Locate the cell with the specified text and output its [x, y] center coordinate. 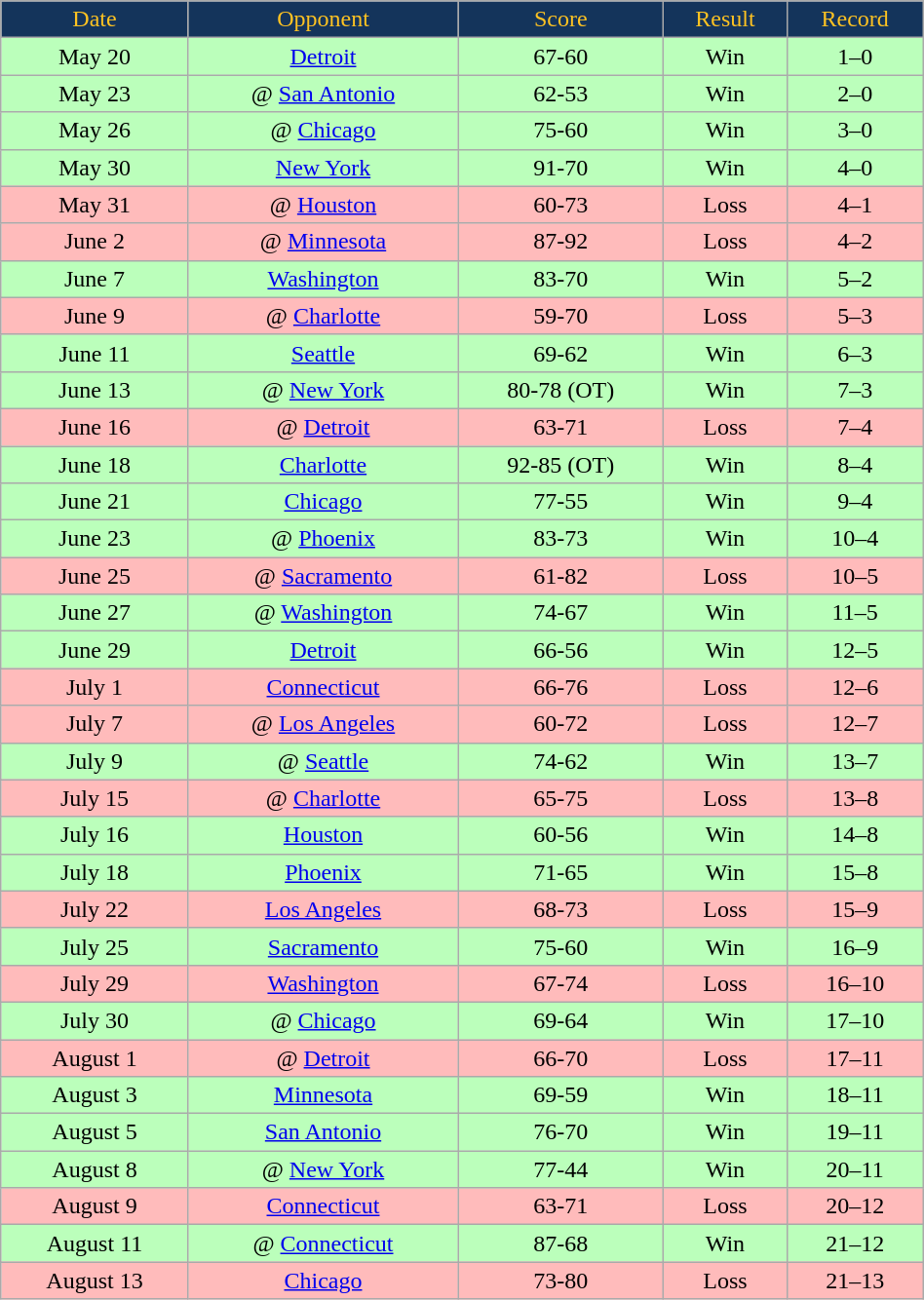
59-70 [561, 316]
July 18 [96, 872]
Phoenix [323, 872]
92-85 (OT) [561, 465]
@ Houston [323, 205]
May 31 [96, 205]
66-56 [561, 650]
June 23 [96, 539]
Sacramento [323, 946]
July 22 [96, 909]
August 9 [96, 1206]
August 5 [96, 1132]
Houston [323, 835]
July 1 [96, 687]
16–9 [855, 946]
10–5 [855, 576]
August 3 [96, 1095]
San Antonio [323, 1132]
4–0 [855, 168]
18–11 [855, 1095]
Seattle [323, 353]
@ San Antonio [323, 94]
83-70 [561, 279]
May 23 [96, 94]
7–3 [855, 390]
13–8 [855, 798]
August 13 [96, 1281]
69-59 [561, 1095]
8–4 [855, 465]
Score [561, 19]
20–11 [855, 1169]
60-72 [561, 724]
67-60 [561, 57]
21–12 [855, 1243]
12–7 [855, 724]
69-64 [561, 1020]
June 7 [96, 279]
July 9 [96, 761]
71-65 [561, 872]
2–0 [855, 94]
21–13 [855, 1281]
July 29 [96, 983]
68-73 [561, 909]
3–0 [855, 131]
1–0 [855, 57]
New York [323, 168]
60-56 [561, 835]
87-68 [561, 1243]
74-62 [561, 761]
20–12 [855, 1206]
May 30 [96, 168]
19–11 [855, 1132]
62-53 [561, 94]
@ Minnesota [323, 242]
65-75 [561, 798]
66-76 [561, 687]
Date [96, 19]
77-44 [561, 1169]
@ Seattle [323, 761]
Los Angeles [323, 909]
May 26 [96, 131]
@ Los Angeles [323, 724]
June 9 [96, 316]
66-70 [561, 1057]
17–10 [855, 1020]
June 29 [96, 650]
67-74 [561, 983]
73-80 [561, 1281]
June 18 [96, 465]
5–3 [855, 316]
16–10 [855, 983]
August 1 [96, 1057]
June 27 [96, 613]
4–1 [855, 205]
August 11 [96, 1243]
76-70 [561, 1132]
7–4 [855, 427]
Record [855, 19]
61-82 [561, 576]
6–3 [855, 353]
Charlotte [323, 465]
87-92 [561, 242]
69-62 [561, 353]
July 16 [96, 835]
13–7 [855, 761]
12–6 [855, 687]
14–8 [855, 835]
77-55 [561, 502]
@ Washington [323, 613]
August 8 [96, 1169]
May 20 [96, 57]
4–2 [855, 242]
@ Connecticut [323, 1243]
June 25 [96, 576]
10–4 [855, 539]
June 13 [96, 390]
July 7 [96, 724]
12–5 [855, 650]
17–11 [855, 1057]
Opponent [323, 19]
80-78 (OT) [561, 390]
15–9 [855, 909]
June 21 [96, 502]
74-67 [561, 613]
Result [725, 19]
9–4 [855, 502]
15–8 [855, 872]
83-73 [561, 539]
July 30 [96, 1020]
@ Phoenix [323, 539]
60-73 [561, 205]
91-70 [561, 168]
June 16 [96, 427]
July 25 [96, 946]
June 11 [96, 353]
Minnesota [323, 1095]
June 2 [96, 242]
5–2 [855, 279]
11–5 [855, 613]
@ Sacramento [323, 576]
July 15 [96, 798]
